Scan for the cell matching the given text and deliver its [x, y] coordinate at center. 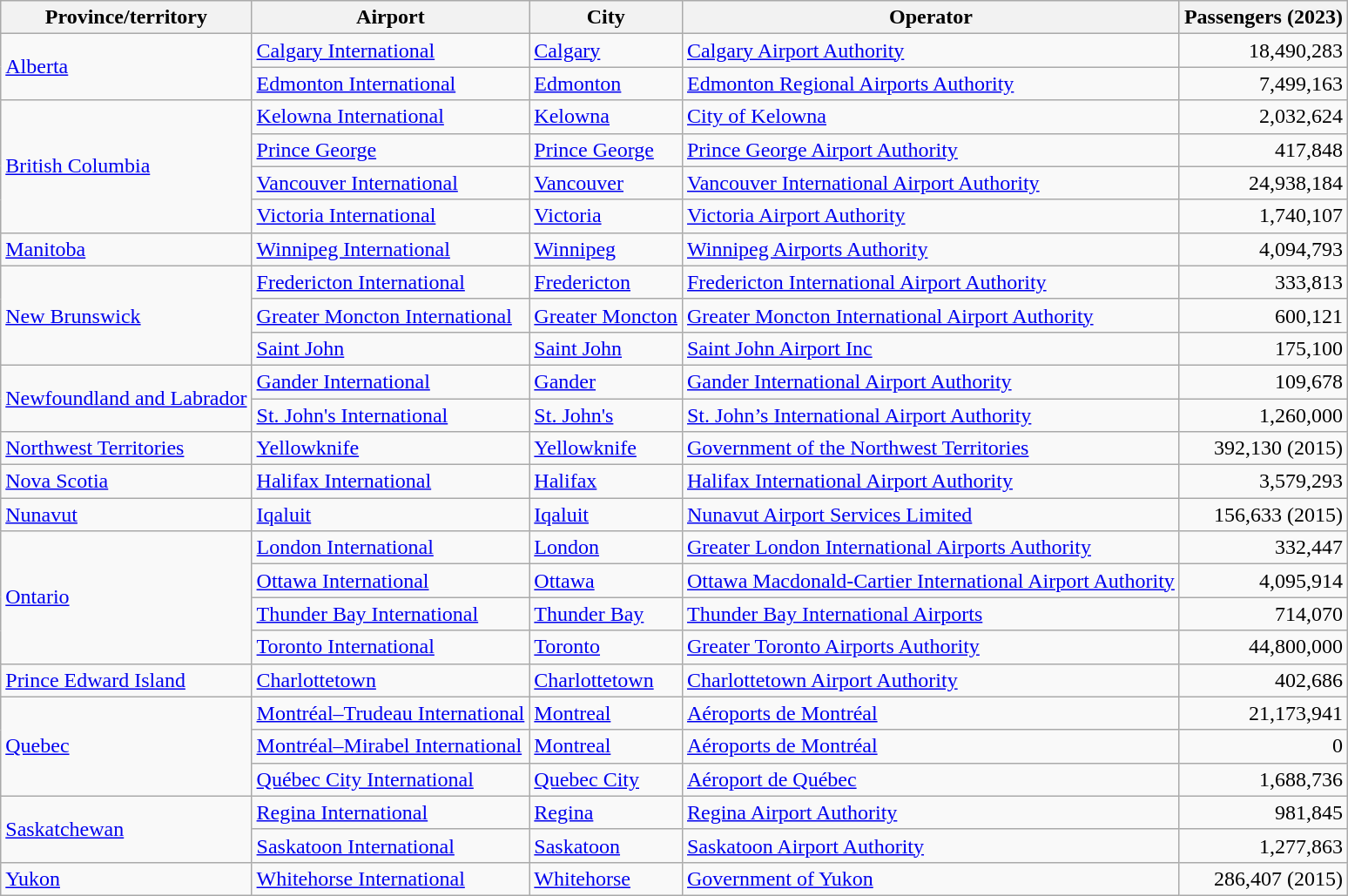
Calgary [606, 51]
Montréal–Mirabel International [390, 746]
0 [1263, 746]
Québec City International [390, 779]
Halifax [606, 482]
Yukon [126, 879]
Winnipeg Airports Authority [930, 249]
Quebec [126, 746]
Manitoba [126, 249]
3,579,293 [1263, 482]
4,095,914 [1263, 581]
Edmonton International [390, 84]
332,447 [1263, 548]
New Brunswick [126, 315]
Saint John Airport Inc [930, 348]
Kelowna International [390, 117]
714,070 [1263, 614]
Northwest Territories [126, 448]
24,938,184 [1263, 183]
City of Kelowna [930, 117]
Saskatchewan [126, 829]
Regina International [390, 812]
Gander [606, 381]
Nunavut [126, 515]
St. John’s International Airport Authority [930, 415]
Nunavut Airport Services Limited [930, 515]
Newfoundland and Labrador [126, 398]
Greater Toronto Airports Authority [930, 647]
Province/territory [126, 17]
Government of Yukon [930, 879]
Vancouver International [390, 183]
Prince Edward Island [126, 680]
Aéroport de Québec [930, 779]
175,100 [1263, 348]
Greater Moncton International [390, 315]
600,121 [1263, 315]
Saskatoon Airport Authority [930, 845]
981,845 [1263, 812]
Victoria [606, 216]
4,094,793 [1263, 249]
Greater London International Airports Authority [930, 548]
London International [390, 548]
St. John's [606, 415]
Greater Moncton International Airport Authority [930, 315]
2,032,624 [1263, 117]
Government of the Northwest Territories [930, 448]
286,407 (2015) [1263, 879]
1,260,000 [1263, 415]
Victoria Airport Authority [930, 216]
Winnipeg International [390, 249]
21,173,941 [1263, 713]
417,848 [1263, 150]
Calgary International [390, 51]
Alberta [126, 67]
Whitehorse [606, 879]
109,678 [1263, 381]
Greater Moncton [606, 315]
392,130 (2015) [1263, 448]
City [606, 17]
44,800,000 [1263, 647]
Vancouver [606, 183]
Montréal–Trudeau International [390, 713]
Gander International Airport Authority [930, 381]
Vancouver International Airport Authority [930, 183]
Prince George Airport Authority [930, 150]
1,688,736 [1263, 779]
333,813 [1263, 282]
Gander International [390, 381]
Quebec City [606, 779]
Operator [930, 17]
Airport [390, 17]
Toronto International [390, 647]
1,277,863 [1263, 845]
Whitehorse International [390, 879]
Halifax International Airport Authority [930, 482]
Passengers (2023) [1263, 17]
Ottawa Macdonald-Cartier International Airport Authority [930, 581]
156,633 (2015) [1263, 515]
Edmonton Regional Airports Authority [930, 84]
Fredericton International Airport Authority [930, 282]
Saskatoon International [390, 845]
Charlottetown Airport Authority [930, 680]
1,740,107 [1263, 216]
Regina [606, 812]
Calgary Airport Authority [930, 51]
Saskatoon [606, 845]
Edmonton [606, 84]
402,686 [1263, 680]
Ottawa [606, 581]
7,499,163 [1263, 84]
Halifax International [390, 482]
Kelowna [606, 117]
18,490,283 [1263, 51]
Winnipeg [606, 249]
Nova Scotia [126, 482]
Regina Airport Authority [930, 812]
Ontario [126, 597]
Fredericton [606, 282]
Fredericton International [390, 282]
Thunder Bay [606, 614]
Toronto [606, 647]
St. John's International [390, 415]
Ottawa International [390, 581]
Thunder Bay International [390, 614]
London [606, 548]
British Columbia [126, 166]
Thunder Bay International Airports [930, 614]
Victoria International [390, 216]
